Identify which cell holds the provided text, then report its (x, y) central coordinate. 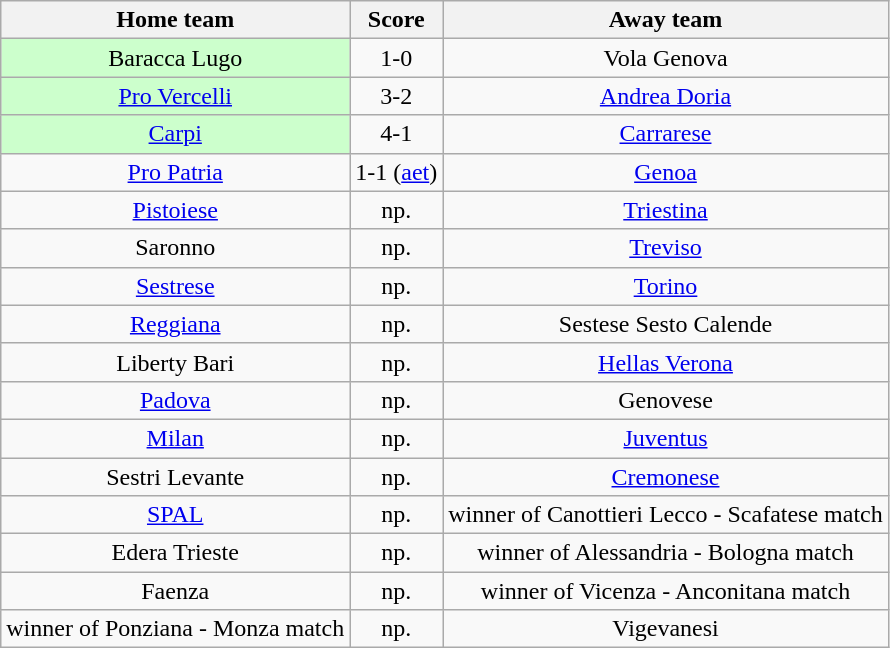
Andrea Doria (666, 96)
Baracca Lugo (176, 58)
Saronno (176, 248)
Edera Trieste (176, 553)
Vigevanesi (666, 629)
Carrarese (666, 134)
Liberty Bari (176, 362)
Pistoiese (176, 210)
Sestri Levante (176, 477)
Faenza (176, 591)
winner of Vicenza - Anconitana match (666, 591)
1-0 (396, 58)
1-1 (aet) (396, 172)
Vola Genova (666, 58)
Sestrese (176, 286)
Hellas Verona (666, 362)
4-1 (396, 134)
Away team (666, 20)
Triestina (666, 210)
Torino (666, 286)
Score (396, 20)
Padova (176, 400)
Pro Patria (176, 172)
Cremonese (666, 477)
Treviso (666, 248)
SPAL (176, 515)
winner of Ponziana - Monza match (176, 629)
Pro Vercelli (176, 96)
winner of Canottieri Lecco - Scafatese match (666, 515)
3-2 (396, 96)
Milan (176, 438)
winner of Alessandria - Bologna match (666, 553)
Genovese (666, 400)
Carpi (176, 134)
Juventus (666, 438)
Home team (176, 20)
Sestese Sesto Calende (666, 324)
Genoa (666, 172)
Reggiana (176, 324)
